From the cell containing the given text, extract its center point as (X, Y) coordinate. 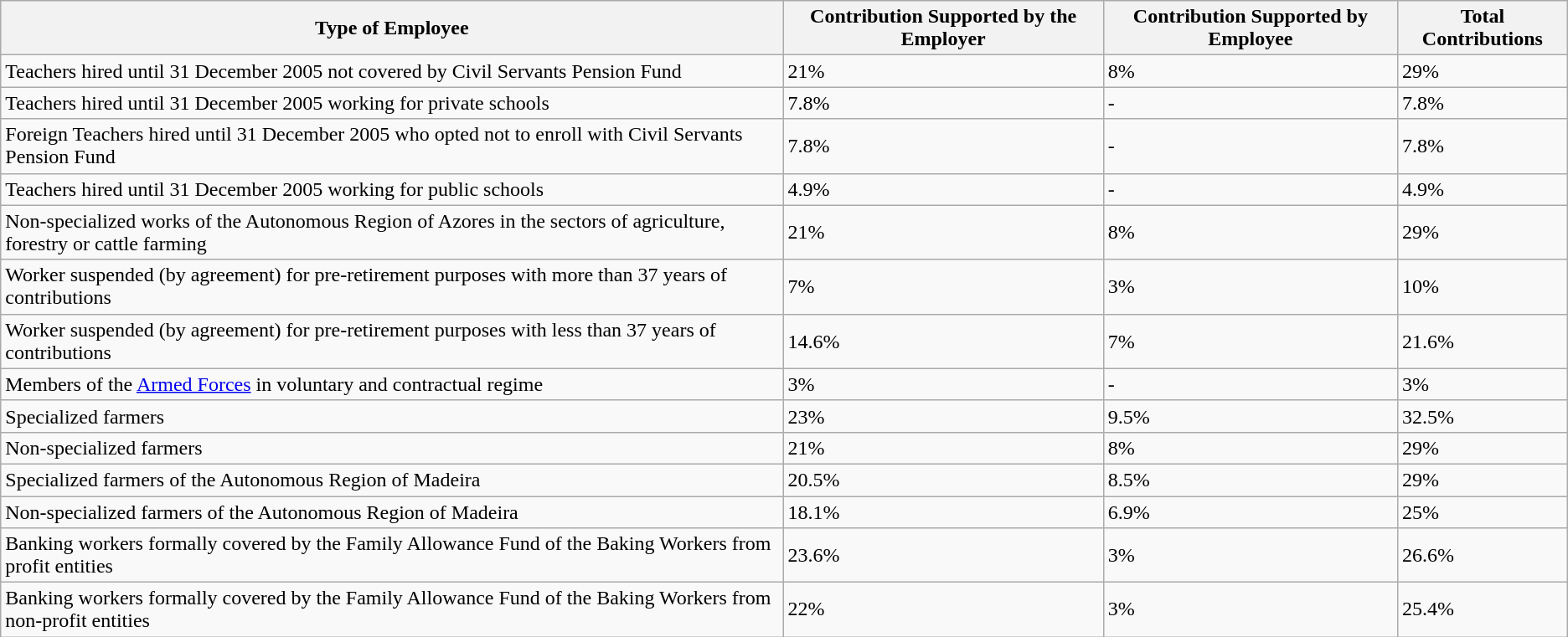
Banking workers formally covered by the Family Allowance Fund of the Baking Workers from profit entities (392, 556)
Contribution Supported by the Employer (943, 28)
Worker suspended (by agreement) for pre-retirement purposes with more than 37 years of contributions (392, 286)
Non-specialized farmers (392, 448)
Teachers hired until 31 December 2005 working for public schools (392, 189)
22% (943, 609)
Type of Employee (392, 28)
23% (943, 416)
23.6% (943, 556)
Worker suspended (by agreement) for pre-retirement purposes with less than 37 years of contributions (392, 342)
8.5% (1250, 480)
Non-specialized works of the Autonomous Region of Azores in the sectors of agriculture, forestry or cattle farming (392, 233)
21.6% (1483, 342)
Specialized farmers of the Autonomous Region of Madeira (392, 480)
14.6% (943, 342)
Non-specialized farmers of the Autonomous Region of Madeira (392, 511)
18.1% (943, 511)
25% (1483, 511)
Foreign Teachers hired until 31 December 2005 who opted not to enroll with Civil Servants Pension Fund (392, 146)
Teachers hired until 31 December 2005 working for private schools (392, 103)
Specialized farmers (392, 416)
10% (1483, 286)
Contribution Supported by Employee (1250, 28)
26.6% (1483, 556)
Members of the Armed Forces in voluntary and contractual regime (392, 384)
20.5% (943, 480)
9.5% (1250, 416)
32.5% (1483, 416)
Teachers hired until 31 December 2005 not covered by Civil Servants Pension Fund (392, 71)
Total Contributions (1483, 28)
Banking workers formally covered by the Family Allowance Fund of the Baking Workers from non-profit entities (392, 609)
6.9% (1250, 511)
25.4% (1483, 609)
